From the cell containing the given text, extract its center point as [x, y] coordinate. 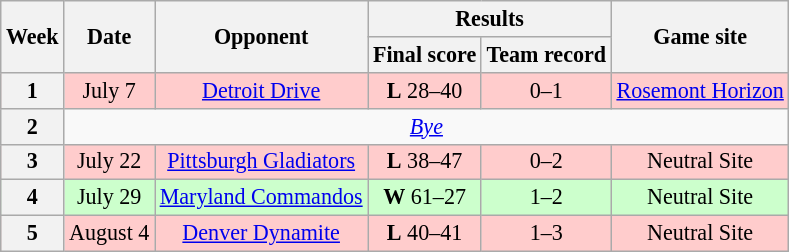
July 7 [110, 90]
L 40–41 [425, 233]
1–2 [546, 198]
5 [32, 233]
Rosemont Horizon [700, 90]
Maryland Commandos [260, 198]
Final score [425, 54]
Game site [700, 36]
Date [110, 36]
July 29 [110, 198]
July 22 [110, 162]
Denver Dynamite [260, 233]
L 38–47 [425, 162]
L 28–40 [425, 90]
Team record [546, 54]
Week [32, 36]
0–2 [546, 162]
0–1 [546, 90]
Pittsburgh Gladiators [260, 162]
August 4 [110, 233]
3 [32, 162]
4 [32, 198]
1–3 [546, 233]
2 [32, 126]
W 61–27 [425, 198]
Bye [426, 126]
Results [490, 18]
Opponent [260, 36]
1 [32, 90]
Detroit Drive [260, 90]
